Return the (x, y) coordinate for the center point of the cell that contains the specified text.  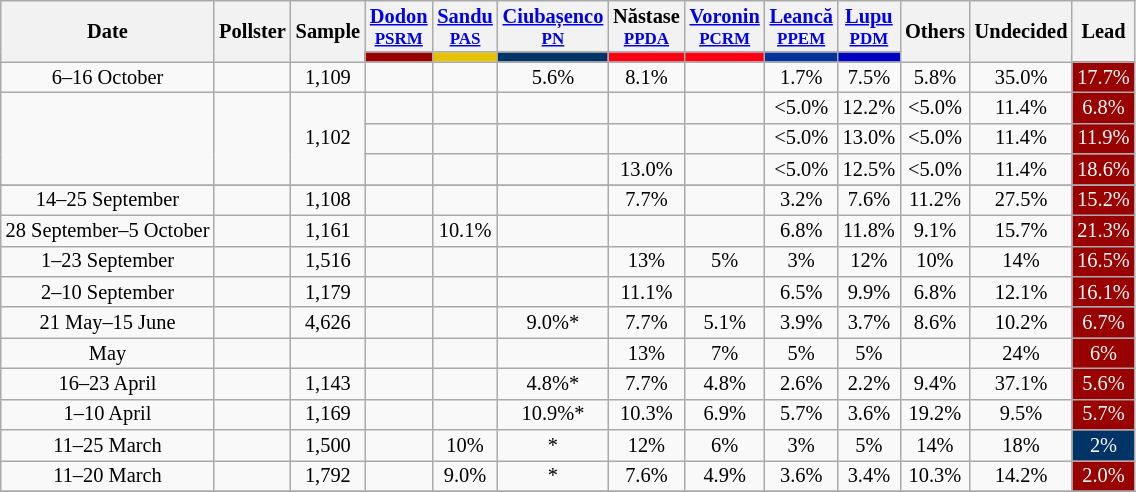
1,516 (328, 262)
3.7% (869, 322)
18.6% (1103, 170)
18% (1022, 446)
8.1% (646, 78)
1,109 (328, 78)
3.2% (802, 200)
11.2% (935, 200)
15.7% (1022, 230)
2.6% (802, 384)
9.4% (935, 384)
2–10 September (108, 292)
15.2% (1103, 200)
7% (725, 354)
Sample (328, 30)
14.2% (1022, 476)
1,143 (328, 384)
May (108, 354)
1,500 (328, 446)
16.5% (1103, 262)
2% (1103, 446)
LeancăPPEM (802, 26)
11.8% (869, 230)
1,792 (328, 476)
6–16 October (108, 78)
DodonPSRM (398, 26)
12.5% (869, 170)
1.7% (802, 78)
1,161 (328, 230)
14–25 September (108, 200)
11.9% (1103, 138)
1–23 September (108, 262)
SanduPAS (464, 26)
12.2% (869, 108)
6.5% (802, 292)
16.1% (1103, 292)
1–10 April (108, 414)
1,169 (328, 414)
21.3% (1103, 230)
21 May–15 June (108, 322)
12.1% (1022, 292)
7.5% (869, 78)
Date (108, 30)
10.2% (1022, 322)
9.0% (464, 476)
5.8% (935, 78)
4.8% (725, 384)
28 September–5 October (108, 230)
35.0% (1022, 78)
4.9% (725, 476)
16–23 April (108, 384)
2.2% (869, 384)
8.6% (935, 322)
Pollster (252, 30)
6.7% (1103, 322)
NăstasePPDA (646, 26)
CiubașencoPN (554, 26)
Others (935, 30)
10.1% (464, 230)
9.1% (935, 230)
2.0% (1103, 476)
17.7% (1103, 78)
3.9% (802, 322)
VoroninPCRM (725, 26)
19.2% (935, 414)
9.9% (869, 292)
37.1% (1022, 384)
9.0%* (554, 322)
11–25 March (108, 446)
4.8%* (554, 384)
6.9% (725, 414)
Undecided (1022, 30)
10.9%* (554, 414)
1,102 (328, 138)
Lead (1103, 30)
1,179 (328, 292)
11–20 March (108, 476)
9.5% (1022, 414)
27.5% (1022, 200)
11.1% (646, 292)
1,108 (328, 200)
5.1% (725, 322)
4,626 (328, 322)
LupuPDM (869, 26)
3.4% (869, 476)
24% (1022, 354)
